Return [X, Y] of the center of cell containing provided text 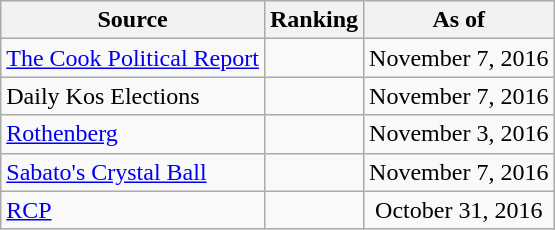
Sabato's Crystal Ball [133, 172]
The Cook Political Report [133, 58]
Ranking [314, 20]
As of [459, 20]
Source [133, 20]
Daily Kos Elections [133, 96]
Rothenberg [133, 134]
November 3, 2016 [459, 134]
RCP [133, 210]
October 31, 2016 [459, 210]
